Return [X, Y] of the center of cell containing provided text 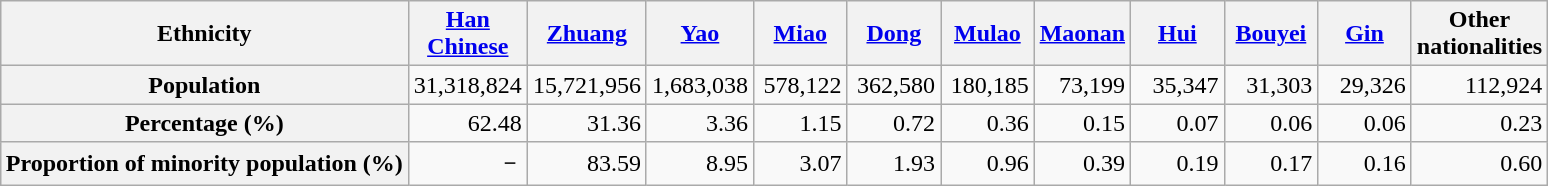
1.15 [800, 123]
362,580 [894, 85]
62.48 [468, 123]
73,199 [1082, 85]
31,318,824 [468, 85]
0.16 [1365, 164]
0.72 [894, 123]
1.93 [894, 164]
0.23 [1479, 123]
0.60 [1479, 164]
31,303 [1271, 85]
578,122 [800, 85]
Hui [1178, 34]
Proportion of minority population (%) [204, 164]
Other nationalities [1479, 34]
15,721,956 [586, 85]
Dong [894, 34]
Miao [800, 34]
Mulao [988, 34]
83.59 [586, 164]
Percentage (%) [204, 123]
0.96 [988, 164]
Ethnicity [204, 34]
0.17 [1271, 164]
Bouyei [1271, 34]
Gin [1365, 34]
180,185 [988, 85]
0.39 [1082, 164]
Yao [700, 34]
Zhuang [586, 34]
8.95 [700, 164]
0.07 [1178, 123]
35,347 [1178, 85]
0.36 [988, 123]
3.07 [800, 164]
0.19 [1178, 164]
1,683,038 [700, 85]
3.36 [700, 123]
112,924 [1479, 85]
31.36 [586, 123]
29,326 [1365, 85]
Population [204, 85]
Han Chinese [468, 34]
Maonan [1082, 34]
－ [468, 164]
0.15 [1082, 123]
